For the text-containing cell, return its midpoint in [X, Y] coordinate format. 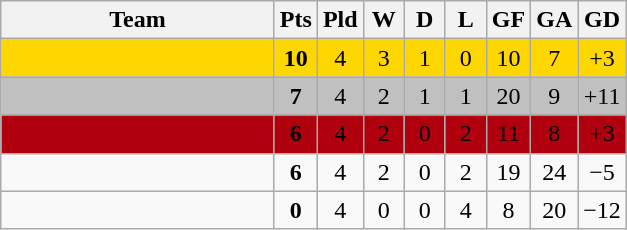
−12 [602, 210]
Team [138, 20]
24 [554, 172]
3 [384, 58]
GA [554, 20]
GF [508, 20]
19 [508, 172]
D [424, 20]
9 [554, 96]
+11 [602, 96]
Pld [340, 20]
GD [602, 20]
L [466, 20]
Pts [296, 20]
W [384, 20]
11 [508, 134]
−5 [602, 172]
